Return (x, y) of the center of cell containing provided text 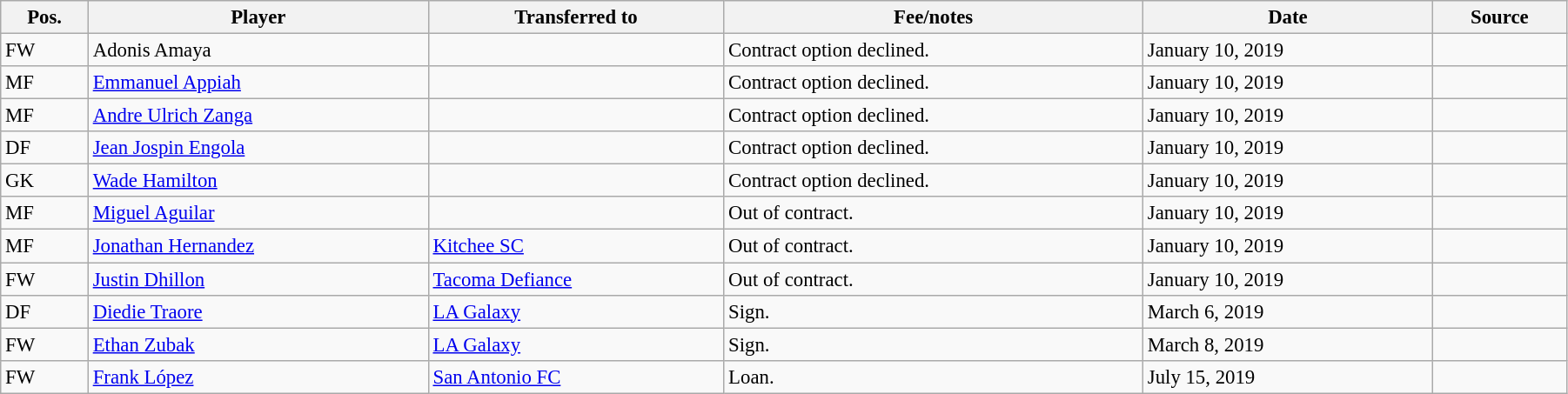
GK (45, 181)
Diedie Traore (258, 311)
Jean Jospin Engola (258, 148)
Transferred to (576, 17)
Tacoma Defiance (576, 279)
March 6, 2019 (1288, 311)
Ethan Zubak (258, 344)
July 15, 2019 (1288, 377)
Justin Dhillon (258, 279)
Kitchee SC (576, 246)
Wade Hamilton (258, 181)
Andre Ulrich Zanga (258, 116)
San Antonio FC (576, 377)
Miguel Aguilar (258, 213)
Source (1499, 17)
Pos. (45, 17)
March 8, 2019 (1288, 344)
Frank López (258, 377)
Adonis Amaya (258, 50)
Fee/notes (934, 17)
Jonathan Hernandez (258, 246)
Date (1288, 17)
Player (258, 17)
Loan. (934, 377)
Emmanuel Appiah (258, 83)
